Locate the cell with the specified text and output its [x, y] center coordinate. 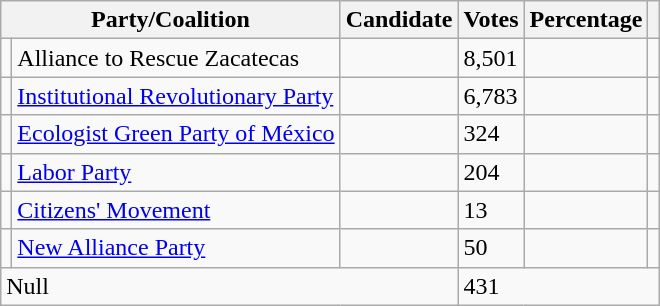
Alliance to Rescue Zacatecas [176, 58]
Null [230, 286]
Percentage [586, 20]
8,501 [491, 58]
Votes [491, 20]
Citizens' Movement [176, 210]
204 [491, 172]
13 [491, 210]
50 [491, 248]
324 [491, 134]
New Alliance Party [176, 248]
431 [558, 286]
6,783 [491, 96]
Institutional Revolutionary Party [176, 96]
Ecologist Green Party of México [176, 134]
Candidate [399, 20]
Party/Coalition [170, 20]
Labor Party [176, 172]
